Detect which cell encompasses the target text, then output its (x, y) center coordinate. 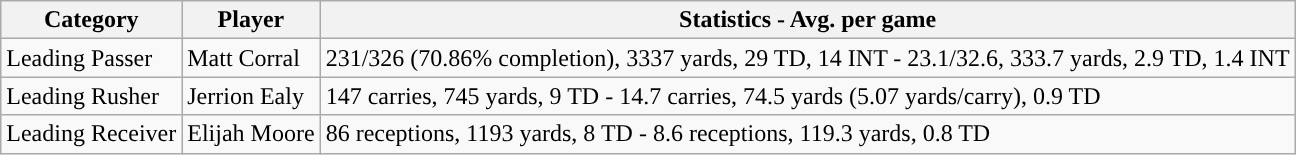
Leading Passer (92, 58)
Player (251, 20)
Leading Receiver (92, 134)
231/326 (70.86% completion), 3337 yards, 29 TD, 14 INT - 23.1/32.6, 333.7 yards, 2.9 TD, 1.4 INT (808, 58)
147 carries, 745 yards, 9 TD - 14.7 carries, 74.5 yards (5.07 yards/carry), 0.9 TD (808, 96)
Elijah Moore (251, 134)
Matt Corral (251, 58)
Jerrion Ealy (251, 96)
86 receptions, 1193 yards, 8 TD - 8.6 receptions, 119.3 yards, 0.8 TD (808, 134)
Statistics - Avg. per game (808, 20)
Leading Rusher (92, 96)
Category (92, 20)
